From the cell containing the given text, extract its center point as (x, y) coordinate. 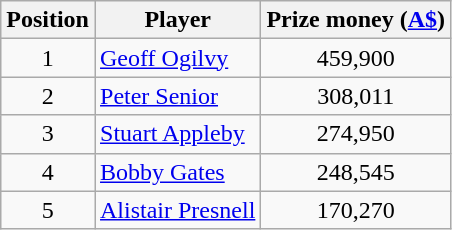
Peter Senior (177, 96)
248,545 (356, 172)
5 (48, 210)
2 (48, 96)
Player (177, 20)
Prize money (A$) (356, 20)
Position (48, 20)
Stuart Appleby (177, 134)
3 (48, 134)
1 (48, 58)
459,900 (356, 58)
170,270 (356, 210)
274,950 (356, 134)
308,011 (356, 96)
Alistair Presnell (177, 210)
4 (48, 172)
Bobby Gates (177, 172)
Geoff Ogilvy (177, 58)
